For the text-containing cell, return its midpoint in [X, Y] coordinate format. 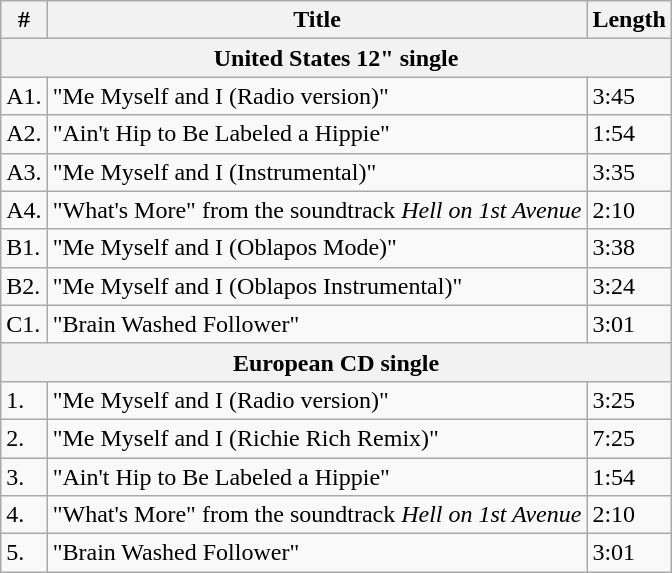
Length [629, 20]
A3. [24, 172]
B1. [24, 248]
3. [24, 477]
3:35 [629, 172]
"Me Myself and I (Richie Rich Remix)" [317, 438]
A1. [24, 96]
C1. [24, 324]
3:24 [629, 286]
United States 12" single [336, 58]
3:45 [629, 96]
A4. [24, 210]
Title [317, 20]
2. [24, 438]
B2. [24, 286]
3:38 [629, 248]
"Me Myself and I (Instrumental)" [317, 172]
1. [24, 400]
7:25 [629, 438]
A2. [24, 134]
"Me Myself and I (Oblapos Instrumental)" [317, 286]
European CD single [336, 362]
5. [24, 553]
4. [24, 515]
# [24, 20]
"Me Myself and I (Oblapos Mode)" [317, 248]
3:25 [629, 400]
